Extract the [X, Y] coordinate from the center of the cell holding the provided text.  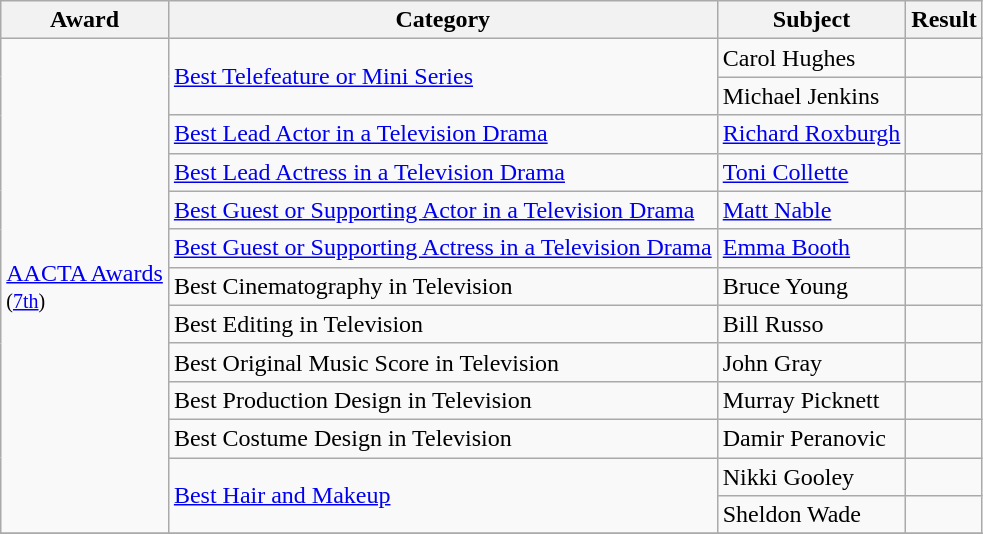
Best Costume Design in Television [442, 438]
Richard Roxburgh [812, 134]
Bruce Young [812, 286]
Best Lead Actor in a Television Drama [442, 134]
Emma Booth [812, 248]
John Gray [812, 362]
Best Cinematography in Television [442, 286]
Best Production Design in Television [442, 400]
Murray Picknett [812, 400]
Matt Nable [812, 210]
Best Editing in Television [442, 324]
Best Guest or Supporting Actress in a Television Drama [442, 248]
Result [944, 20]
Michael Jenkins [812, 96]
Sheldon Wade [812, 515]
Best Lead Actress in a Television Drama [442, 172]
Damir Peranovic [812, 438]
Subject [812, 20]
Award [85, 20]
Bill Russo [812, 324]
Category [442, 20]
Best Hair and Makeup [442, 496]
Best Original Music Score in Television [442, 362]
Nikki Gooley [812, 477]
Best Telefeature or Mini Series [442, 77]
Carol Hughes [812, 58]
Toni Collette [812, 172]
AACTA Awards(7th) [85, 286]
Best Guest or Supporting Actor in a Television Drama [442, 210]
